Determine the (X, Y) coordinate at the center of the cell enclosing the given text.  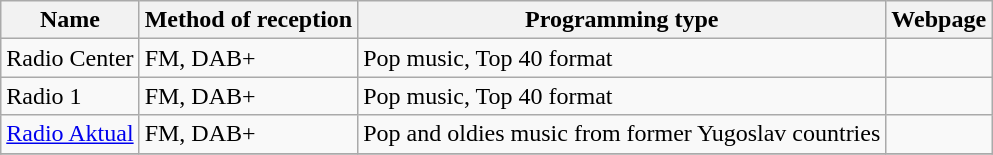
Name (70, 20)
Radio Aktual (70, 134)
Webpage (939, 20)
Programming type (622, 20)
Radio Center (70, 58)
Radio 1 (70, 96)
Method of reception (248, 20)
Pop and oldies music from former Yugoslav countries (622, 134)
